Identify which cell holds the provided text, then report its (X, Y) central coordinate. 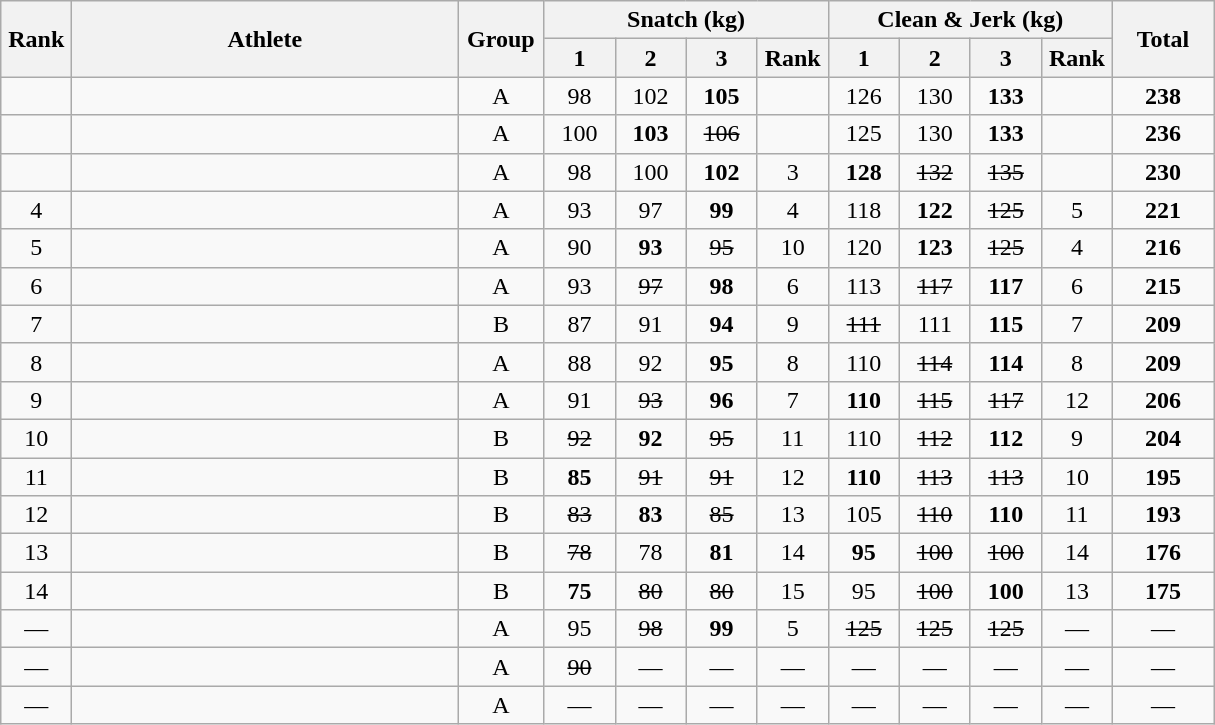
Clean & Jerk (kg) (970, 20)
15 (792, 591)
94 (722, 324)
195 (1162, 477)
Group (501, 39)
103 (650, 134)
176 (1162, 553)
126 (864, 96)
132 (934, 172)
216 (1162, 248)
175 (1162, 591)
135 (1006, 172)
122 (934, 210)
Total (1162, 39)
236 (1162, 134)
81 (722, 553)
118 (864, 210)
75 (580, 591)
230 (1162, 172)
123 (934, 248)
193 (1162, 515)
204 (1162, 438)
87 (580, 324)
Athlete (265, 39)
221 (1162, 210)
106 (722, 134)
120 (864, 248)
128 (864, 172)
88 (580, 362)
Snatch (kg) (686, 20)
215 (1162, 286)
96 (722, 400)
206 (1162, 400)
238 (1162, 96)
